From the cell containing the given text, extract its center point as (x, y) coordinate. 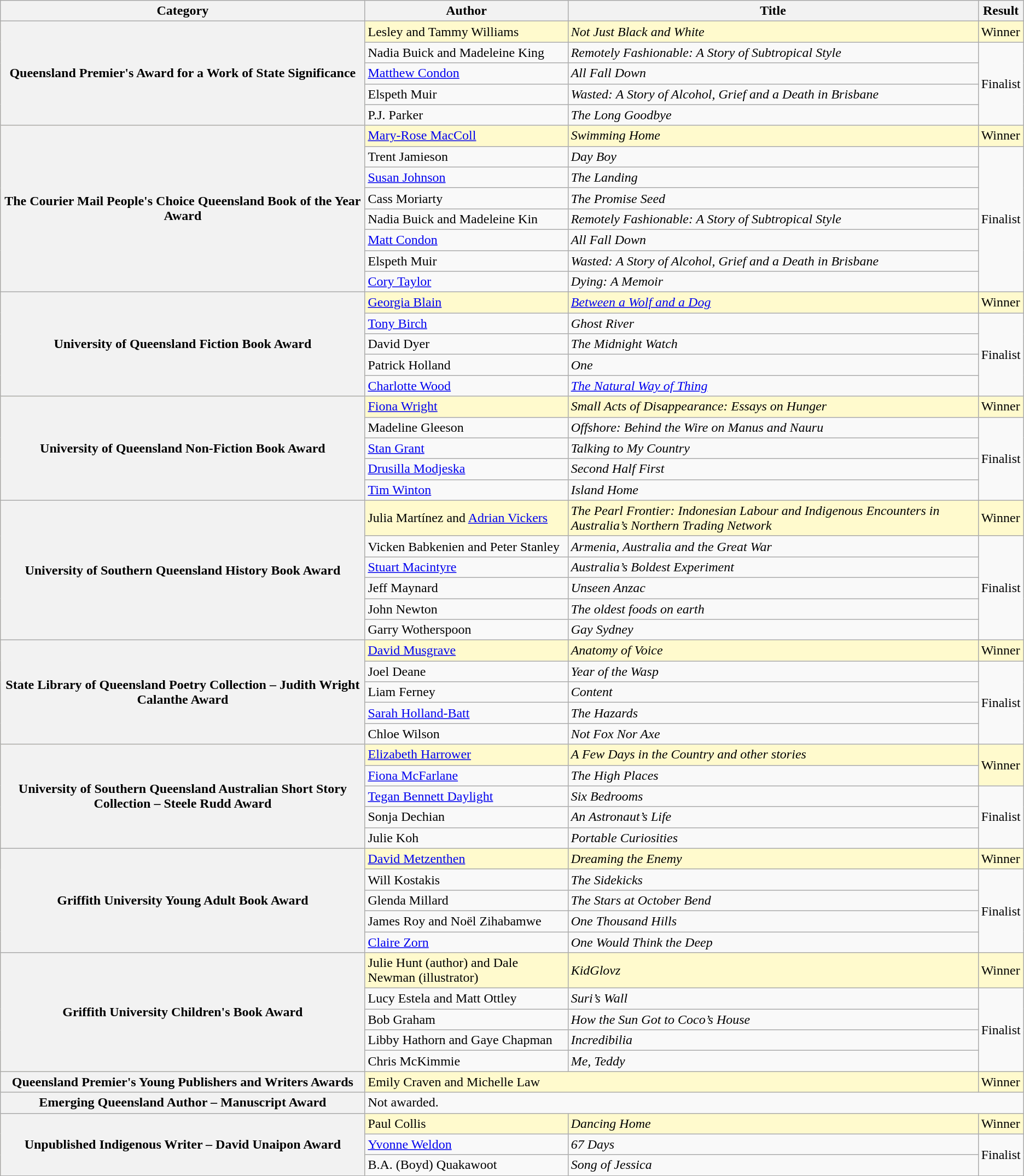
Yvonne Weldon (466, 1144)
Incredibilia (773, 1040)
The Long Goodbye (773, 115)
Dreaming the Enemy (773, 859)
Title (773, 11)
Queensland Premier's Young Publishers and Writers Awards (183, 1082)
67 Days (773, 1144)
Georgia Blain (466, 303)
David Dyer (466, 344)
Category (183, 11)
Between a Wolf and a Dog (773, 303)
Swimming Home (773, 136)
Author (466, 11)
Elizabeth Harrower (466, 755)
Lesley and Tammy Williams (466, 32)
Armenia, Australia and the Great War (773, 546)
The Landing (773, 177)
Lucy Estela and Matt Ottley (466, 999)
The Promise Seed (773, 198)
Chris McKimmie (466, 1061)
The Sidekicks (773, 879)
Griffith University Young Adult Book Award (183, 900)
University of Southern Queensland History Book Award (183, 570)
Cass Moriarty (466, 198)
Libby Hathorn and Gaye Chapman (466, 1040)
Claire Zorn (466, 942)
The Midnight Watch (773, 344)
An Astronaut’s Life (773, 817)
How the Sun Got to Coco’s House (773, 1019)
Not awarded. (694, 1103)
One Would Think the Deep (773, 942)
Stuart Macintyre (466, 567)
Will Kostakis (466, 879)
KidGlovz (773, 971)
The Pearl Frontier: Indonesian Labour and Indigenous Encounters in Australia’s Northern Trading Network (773, 518)
Dying: A Memoir (773, 282)
Australia’s Boldest Experiment (773, 567)
Patrick Holland (466, 365)
University of Queensland Fiction Book Award (183, 344)
Joel Deane (466, 671)
John Newton (466, 609)
A Few Days in the Country and other stories (773, 755)
Sonja Dechian (466, 817)
Trent Jamieson (466, 157)
David Metzenthen (466, 859)
The Stars at October Bend (773, 900)
Sarah Holland-Batt (466, 713)
Liam Ferney (466, 692)
Ghost River (773, 323)
Tony Birch (466, 323)
Fiona Wright (466, 407)
Garry Wotherspoon (466, 630)
Unpublished Indigenous Writer – David Unaipon Award (183, 1144)
The Courier Mail People's Choice Queensland Book of the Year Award (183, 208)
Not Just Black and White (773, 32)
The oldest foods on earth (773, 609)
Julia Martínez and Adrian Vickers (466, 518)
Chloe Wilson (466, 734)
Bob Graham (466, 1019)
Charlotte Wood (466, 386)
Suri’s Wall (773, 999)
Julie Hunt (author) and Dale Newman (illustrator) (466, 971)
Tegan Bennett Daylight (466, 796)
Julie Koh (466, 838)
Nadia Buick and Madeleine Kin (466, 219)
Not Fox Nor Axe (773, 734)
Result (1001, 11)
Fiona McFarlane (466, 775)
Six Bedrooms (773, 796)
Madeline Gleeson (466, 427)
Day Boy (773, 157)
One Thousand Hills (773, 921)
Small Acts of Disappearance: Essays on Hunger (773, 407)
Griffith University Children's Book Award (183, 1012)
Offshore: Behind the Wire on Manus and Nauru (773, 427)
Vicken Babkenien and Peter Stanley (466, 546)
The High Places (773, 775)
Jeff Maynard (466, 588)
Me, Teddy (773, 1061)
University of Queensland Non-Fiction Book Award (183, 448)
Anatomy of Voice (773, 651)
Gay Sydney (773, 630)
State Library of Queensland Poetry Collection – Judith Wright Calanthe Award (183, 692)
Tim Winton (466, 490)
Drusilla Modjeska (466, 469)
Unseen Anzac (773, 588)
B.A. (Boyd) Quakawoot (466, 1165)
Talking to My Country (773, 448)
P.J. Parker (466, 115)
Emily Craven and Michelle Law (672, 1082)
The Hazards (773, 713)
One (773, 365)
Island Home (773, 490)
Second Half First (773, 469)
Year of the Wasp (773, 671)
Matt Condon (466, 240)
Mary-Rose MacColl (466, 136)
Song of Jessica (773, 1165)
University of Southern Queensland Australian Short Story Collection – Steele Rudd Award (183, 796)
Cory Taylor (466, 282)
Queensland Premier's Award for a Work of State Significance (183, 73)
Susan Johnson (466, 177)
Glenda Millard (466, 900)
Nadia Buick and Madeleine King (466, 53)
The Natural Way of Thing (773, 386)
James Roy and Noël Zihabamwe (466, 921)
Stan Grant (466, 448)
Emerging Queensland Author – Manuscript Award (183, 1103)
Matthew Condon (466, 73)
Paul Collis (466, 1123)
Dancing Home (773, 1123)
David Musgrave (466, 651)
Portable Curiosities (773, 838)
Content (773, 692)
